Extract the [X, Y] coordinate from the center of the cell holding the provided text.  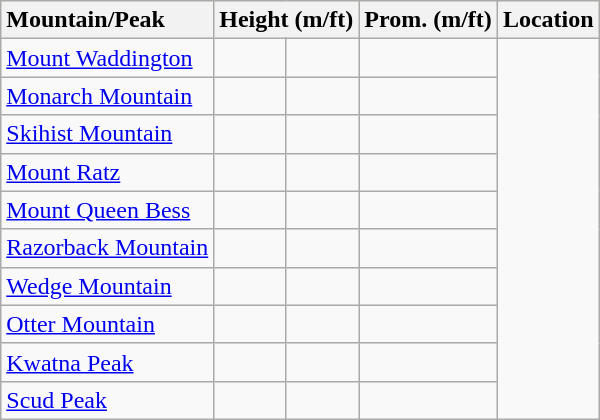
Monarch Mountain [108, 96]
Height (m/ft) [286, 20]
Mount Ratz [108, 172]
Otter Mountain [108, 324]
Kwatna Peak [108, 362]
Mount Queen Bess [108, 210]
Mountain/Peak [108, 20]
Mount Waddington [108, 58]
Skihist Mountain [108, 134]
Wedge Mountain [108, 286]
Location [548, 20]
Scud Peak [108, 400]
Razorback Mountain [108, 248]
Prom. (m/ft) [428, 20]
